Search for the cell housing the specified text and yield its (X, Y) center coordinate. 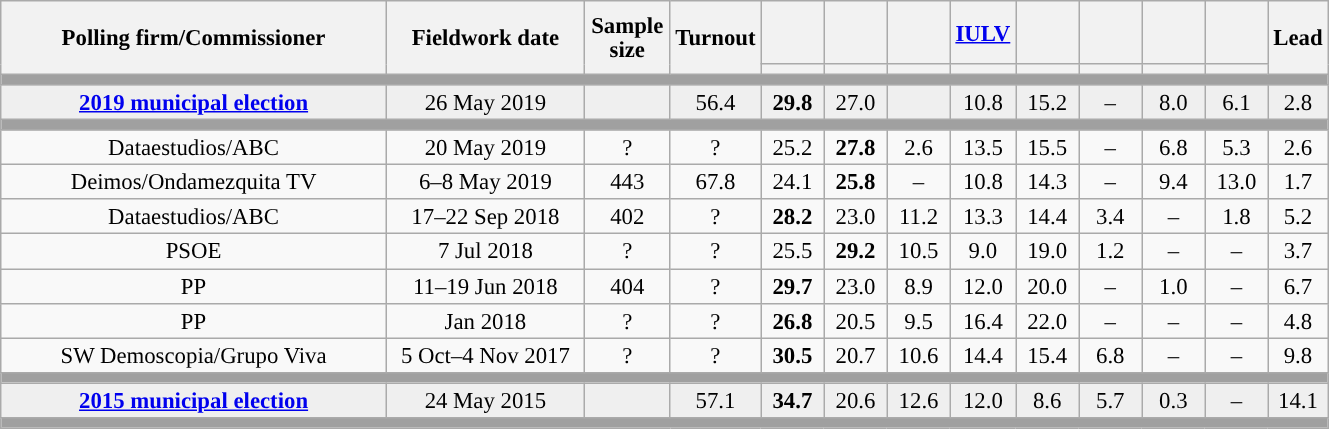
22.0 (1048, 320)
28.2 (792, 218)
443 (627, 182)
25.8 (856, 182)
20.6 (856, 400)
15.5 (1048, 148)
6.1 (1236, 102)
SW Demoscopia/Grupo Viva (194, 356)
8.6 (1048, 400)
13.5 (982, 148)
25.5 (792, 252)
13.0 (1236, 182)
5.3 (1236, 148)
IULV (982, 32)
1.2 (1110, 252)
Deimos/Ondamezquita TV (194, 182)
1.0 (1174, 286)
11–19 Jun 2018 (485, 286)
1.8 (1236, 218)
Fieldwork date (485, 38)
PSOE (194, 252)
8.9 (918, 286)
34.7 (792, 400)
2019 municipal election (194, 102)
9.5 (918, 320)
20 May 2019 (485, 148)
9.8 (1298, 356)
13.3 (982, 218)
Lead (1298, 38)
1.7 (1298, 182)
29.8 (792, 102)
14.1 (1298, 400)
402 (627, 218)
20.7 (856, 356)
0.3 (1174, 400)
15.2 (1048, 102)
Polling firm/Commissioner (194, 38)
10.6 (918, 356)
25.2 (792, 148)
8.0 (1174, 102)
3.7 (1298, 252)
9.4 (1174, 182)
5 Oct–4 Nov 2017 (485, 356)
16.4 (982, 320)
24 May 2015 (485, 400)
24.1 (792, 182)
12.6 (918, 400)
2015 municipal election (194, 400)
Sample size (627, 38)
9.0 (982, 252)
56.4 (716, 102)
17–22 Sep 2018 (485, 218)
2.8 (1298, 102)
4.8 (1298, 320)
10.5 (918, 252)
20.0 (1048, 286)
15.4 (1048, 356)
20.5 (856, 320)
6.7 (1298, 286)
Jan 2018 (485, 320)
11.2 (918, 218)
19.0 (1048, 252)
29.2 (856, 252)
57.1 (716, 400)
5.7 (1110, 400)
14.3 (1048, 182)
26.8 (792, 320)
67.8 (716, 182)
29.7 (792, 286)
6–8 May 2019 (485, 182)
27.8 (856, 148)
26 May 2019 (485, 102)
3.4 (1110, 218)
5.2 (1298, 218)
Turnout (716, 38)
30.5 (792, 356)
404 (627, 286)
7 Jul 2018 (485, 252)
27.0 (856, 102)
